Return the [x, y] coordinate for the center point of the cell that contains the specified text.  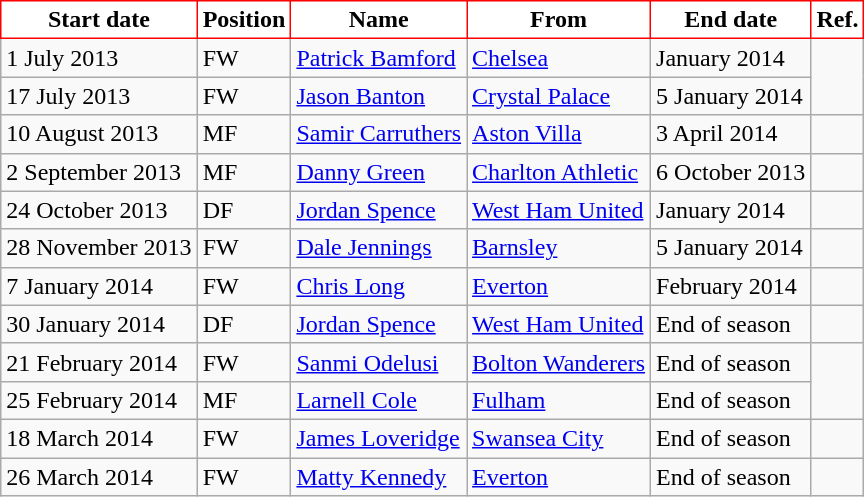
Danny Green [379, 172]
Position [244, 20]
Dale Jennings [379, 248]
28 November 2013 [99, 248]
18 March 2014 [99, 438]
17 July 2013 [99, 96]
From [559, 20]
Crystal Palace [559, 96]
Patrick Bamford [379, 58]
6 October 2013 [731, 172]
Matty Kennedy [379, 477]
Chelsea [559, 58]
Ref. [838, 20]
Name [379, 20]
Chris Long [379, 286]
2 September 2013 [99, 172]
February 2014 [731, 286]
Aston Villa [559, 134]
7 January 2014 [99, 286]
Start date [99, 20]
Swansea City [559, 438]
21 February 2014 [99, 362]
Charlton Athletic [559, 172]
Larnell Cole [379, 400]
Fulham [559, 400]
1 July 2013 [99, 58]
10 August 2013 [99, 134]
30 January 2014 [99, 324]
End date [731, 20]
James Loveridge [379, 438]
24 October 2013 [99, 210]
Samir Carruthers [379, 134]
Barnsley [559, 248]
25 February 2014 [99, 400]
Bolton Wanderers [559, 362]
3 April 2014 [731, 134]
Sanmi Odelusi [379, 362]
26 March 2014 [99, 477]
Jason Banton [379, 96]
